Output the (X, Y) coordinate of the center of the cell containing the given text.  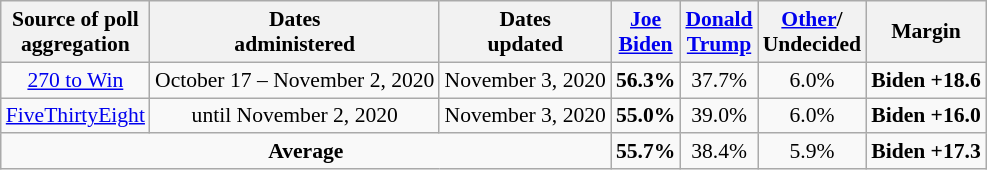
270 to Win (76, 80)
Dates administered (295, 32)
Biden +18.6 (926, 80)
FiveThirtyEight (76, 116)
39.0% (718, 116)
56.3% (646, 80)
37.7% (718, 80)
55.0% (646, 116)
until November 2, 2020 (295, 116)
Biden +17.3 (926, 152)
DonaldTrump (718, 32)
Source of pollaggregation (76, 32)
JoeBiden (646, 32)
55.7% (646, 152)
38.4% (718, 152)
Dates updated (524, 32)
5.9% (812, 152)
October 17 – November 2, 2020 (295, 80)
Average (306, 152)
Other/Undecided (812, 32)
Margin (926, 32)
Biden +16.0 (926, 116)
